Locate the cell with the specified text and output its [x, y] center coordinate. 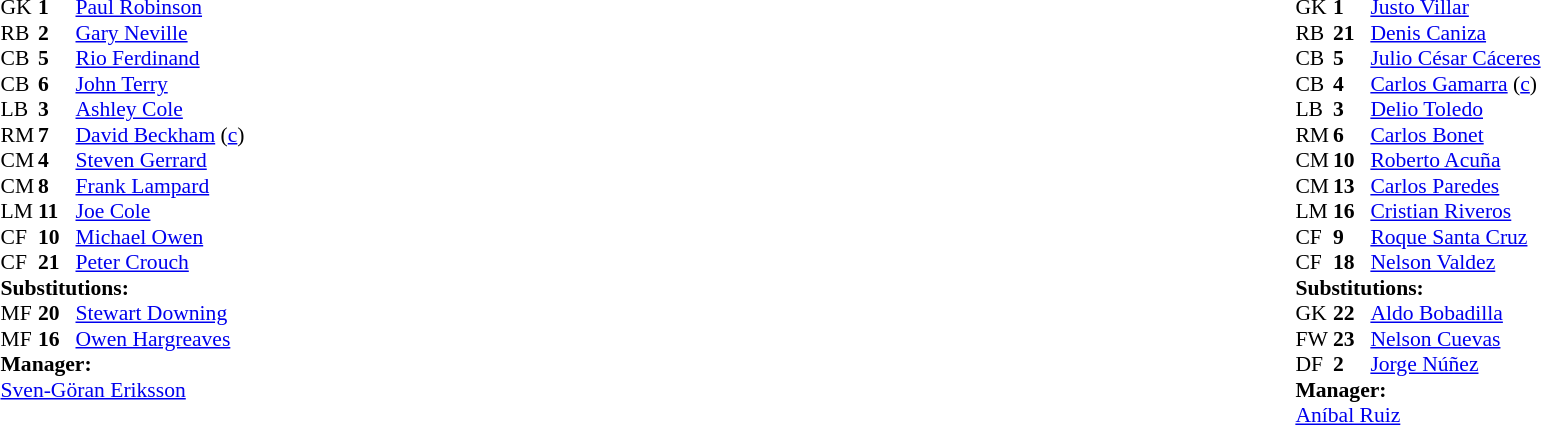
Julio César Cáceres [1455, 59]
23 [1352, 339]
Ashley Cole [160, 109]
Gary Neville [160, 33]
Frank Lampard [160, 186]
13 [1352, 186]
9 [1352, 237]
Aldo Bobadilla [1455, 313]
Delio Toledo [1455, 109]
Peter Crouch [160, 263]
Carlos Paredes [1455, 186]
DF [1314, 365]
David Beckham (c) [160, 135]
Roberto Acuña [1455, 161]
Michael Owen [160, 237]
Joe Cole [160, 211]
FW [1314, 339]
Stewart Downing [160, 313]
Steven Gerrard [160, 161]
Carlos Bonet [1455, 135]
Denis Caniza [1455, 33]
Roque Santa Cruz [1455, 237]
22 [1352, 313]
Rio Ferdinand [160, 59]
Owen Hargreaves [160, 339]
20 [57, 313]
Nelson Valdez [1455, 263]
John Terry [160, 84]
Nelson Cuevas [1455, 339]
GK [1314, 313]
11 [57, 211]
8 [57, 186]
7 [57, 135]
Jorge Núñez [1455, 365]
Sven-Göran Eriksson [122, 390]
18 [1352, 263]
Cristian Riveros [1455, 211]
Carlos Gamarra (c) [1455, 84]
